Output the [X, Y] coordinate of the center of the cell containing the given text.  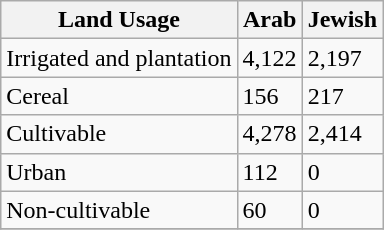
112 [270, 172]
Jewish [342, 20]
217 [342, 96]
4,278 [270, 134]
2,197 [342, 58]
Urban [119, 172]
Arab [270, 20]
Irrigated and plantation [119, 58]
Land Usage [119, 20]
4,122 [270, 58]
Cultivable [119, 134]
60 [270, 210]
Cereal [119, 96]
2,414 [342, 134]
156 [270, 96]
Non-cultivable [119, 210]
